Identify which cell holds the provided text, then report its (x, y) central coordinate. 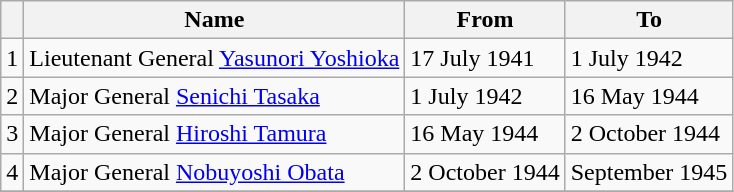
3 (12, 134)
September 1945 (649, 172)
To (649, 20)
From (485, 20)
Major General Senichi Tasaka (214, 96)
4 (12, 172)
Lieutenant General Yasunori Yoshioka (214, 58)
Major General Nobuyoshi Obata (214, 172)
2 (12, 96)
Major General Hiroshi Tamura (214, 134)
Name (214, 20)
1 (12, 58)
17 July 1941 (485, 58)
